Pinpoint the cell where the given text exists, returning its (X, Y) midpoint coordinate. 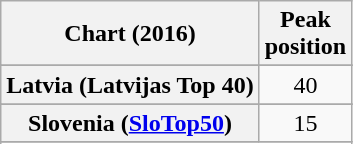
15 (305, 123)
40 (305, 85)
Latvia (Latvijas Top 40) (130, 85)
Chart (2016) (130, 34)
Slovenia (SloTop50) (130, 123)
Peak position (305, 34)
